Capture the cell that displays the provided text and extract its (X, Y) central coordinate. 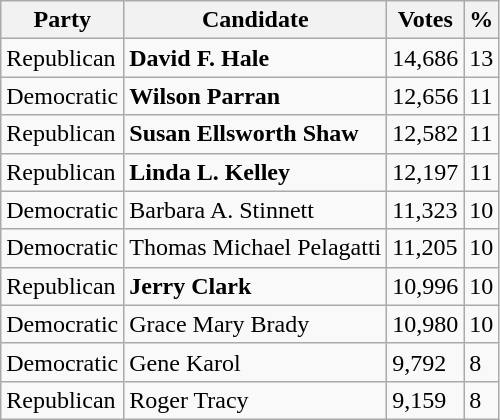
Susan Ellsworth Shaw (256, 134)
% (482, 20)
10,980 (426, 324)
Jerry Clark (256, 286)
Gene Karol (256, 362)
12,582 (426, 134)
Party (62, 20)
12,656 (426, 96)
12,197 (426, 172)
Thomas Michael Pelagatti (256, 248)
13 (482, 58)
11,323 (426, 210)
Linda L. Kelley (256, 172)
Votes (426, 20)
David F. Hale (256, 58)
14,686 (426, 58)
9,159 (426, 400)
Barbara A. Stinnett (256, 210)
Candidate (256, 20)
9,792 (426, 362)
Grace Mary Brady (256, 324)
Roger Tracy (256, 400)
10,996 (426, 286)
11,205 (426, 248)
Wilson Parran (256, 96)
